From the cell containing the given text, extract its center point as (X, Y) coordinate. 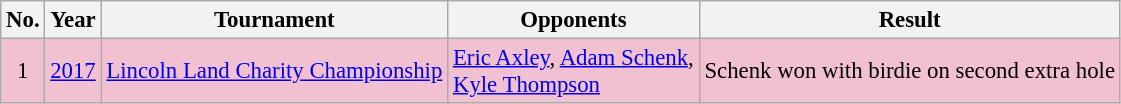
Lincoln Land Charity Championship (274, 72)
Opponents (574, 20)
Schenk won with birdie on second extra hole (910, 72)
Tournament (274, 20)
2017 (73, 72)
Eric Axley, Adam Schenk, Kyle Thompson (574, 72)
Year (73, 20)
1 (23, 72)
Result (910, 20)
No. (23, 20)
